Detect which cell encompasses the target text, then output its (x, y) center coordinate. 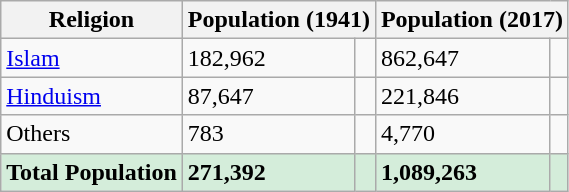
182,962 (268, 58)
4,770 (462, 134)
221,846 (462, 96)
1,089,263 (462, 172)
Hinduism (92, 96)
87,647 (268, 96)
271,392 (268, 172)
Population (2017) (472, 20)
862,647 (462, 58)
Religion (92, 20)
Others (92, 134)
783 (268, 134)
Population (1941) (278, 20)
Islam (92, 58)
Total Population (92, 172)
